Determine the (X, Y) coordinate at the center of the cell enclosing the given text.  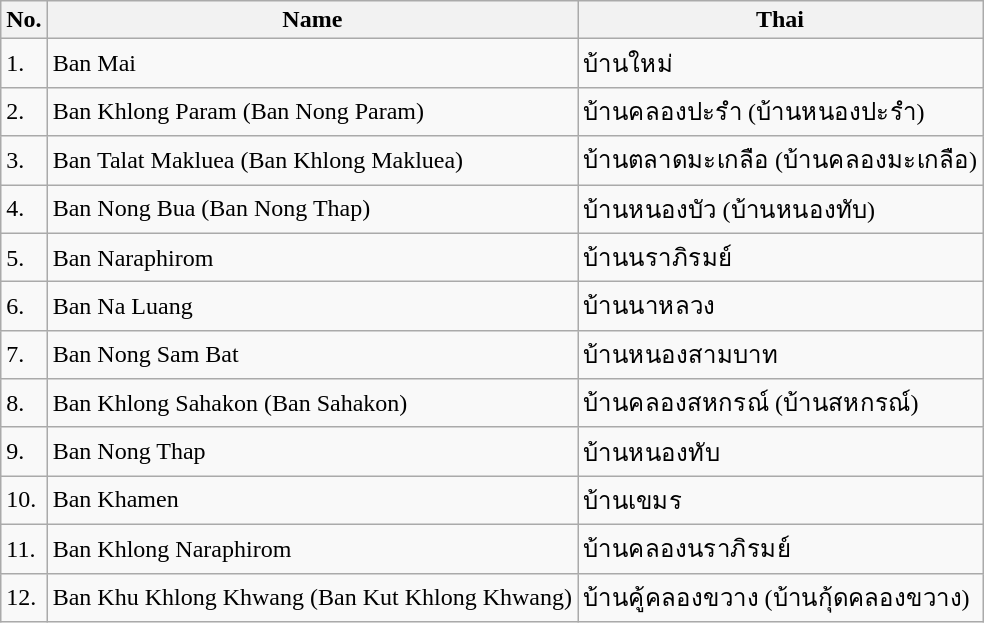
Ban Khlong Naraphirom (312, 548)
Ban Khu Khlong Khwang (Ban Kut Khlong Khwang) (312, 598)
Name (312, 20)
10. (24, 500)
11. (24, 548)
บ้านหนองทับ (780, 452)
Ban Nong Sam Bat (312, 354)
2. (24, 112)
บ้านคลองสหกรณ์ (บ้านสหกรณ์) (780, 404)
Ban Na Luang (312, 306)
บ้านคู้คลองขวาง (บ้านกุ้ดคลองขวาง) (780, 598)
Ban Khamen (312, 500)
No. (24, 20)
บ้านใหม่ (780, 64)
Ban Khlong Sahakon (Ban Sahakon) (312, 404)
Ban Naraphirom (312, 258)
5. (24, 258)
Ban Khlong Param (Ban Nong Param) (312, 112)
บ้านนาหลวง (780, 306)
Thai (780, 20)
บ้านหนองสามบาท (780, 354)
บ้านคลองปะรำ (บ้านหนองปะรำ) (780, 112)
Ban Nong Bua (Ban Nong Thap) (312, 208)
บ้านเขมร (780, 500)
4. (24, 208)
9. (24, 452)
บ้านหนองบัว (บ้านหนองทับ) (780, 208)
Ban Nong Thap (312, 452)
บ้านตลาดมะเกลือ (บ้านคลองมะเกลือ) (780, 160)
12. (24, 598)
บ้านนราภิรมย์ (780, 258)
Ban Mai (312, 64)
3. (24, 160)
6. (24, 306)
1. (24, 64)
7. (24, 354)
Ban Talat Makluea (Ban Khlong Makluea) (312, 160)
8. (24, 404)
บ้านคลองนราภิรมย์ (780, 548)
